Detect which cell encompasses the target text, then output its [x, y] center coordinate. 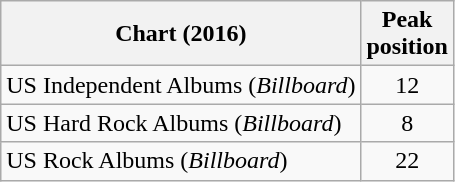
US Independent Albums (Billboard) [181, 85]
Peakposition [407, 34]
22 [407, 161]
12 [407, 85]
Chart (2016) [181, 34]
8 [407, 123]
US Rock Albums (Billboard) [181, 161]
US Hard Rock Albums (Billboard) [181, 123]
